From the cell containing the given text, extract its center point as [x, y] coordinate. 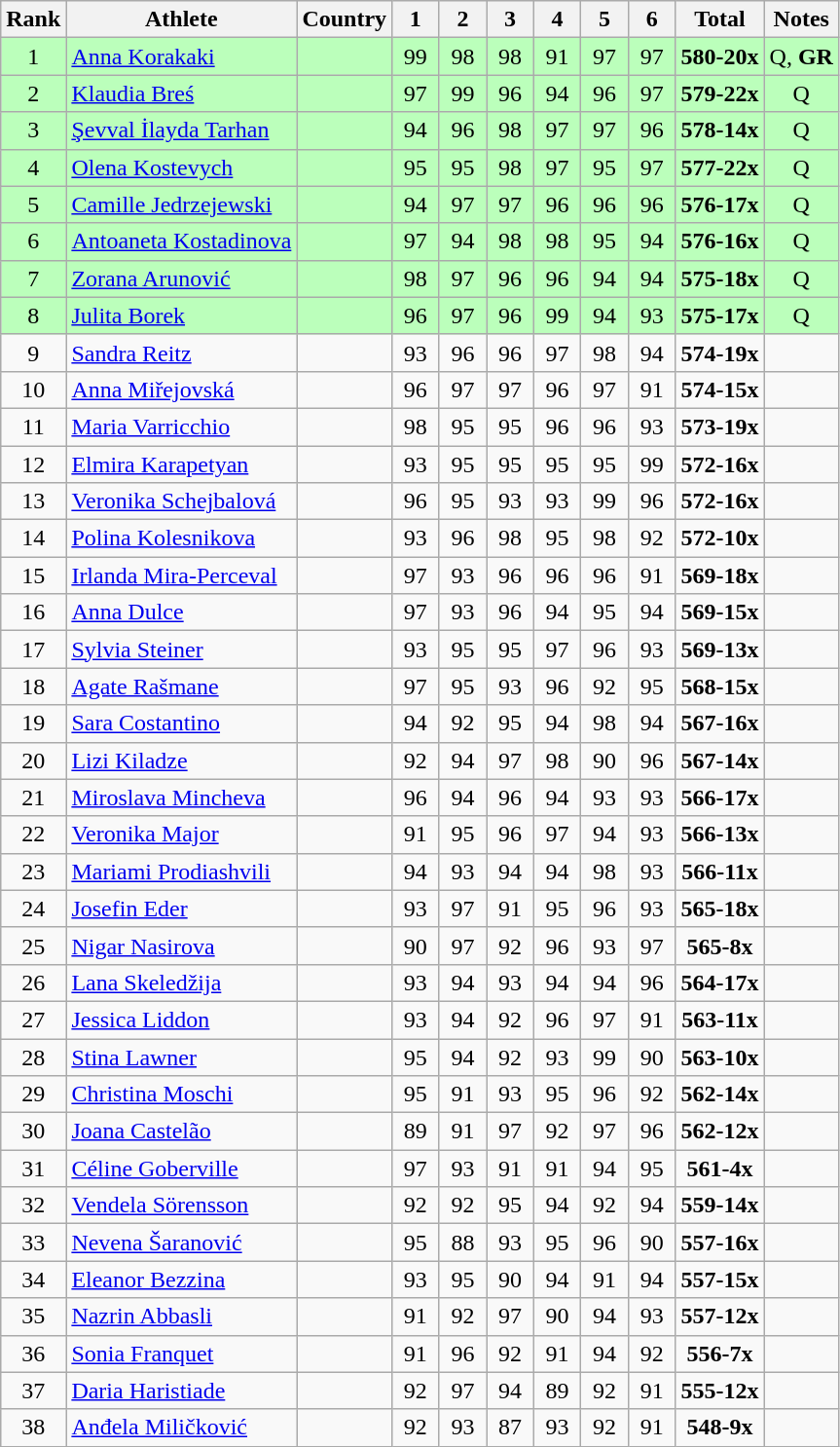
569-15x [720, 612]
Şevval İlayda Tarhan [181, 130]
Julita Borek [181, 315]
26 [33, 983]
566-17x [720, 798]
Zorana Arunović [181, 278]
Stina Lawner [181, 1057]
565-8x [720, 946]
Nevena Šaranović [181, 1243]
Olena Kostevych [181, 167]
Notes [801, 19]
35 [33, 1317]
23 [33, 872]
Anđela Miličković [181, 1428]
9 [33, 352]
557-12x [720, 1317]
Vendela Sörensson [181, 1206]
Total [720, 19]
565-18x [720, 909]
579-22x [720, 93]
8 [33, 315]
Klaudia Breś [181, 93]
14 [33, 538]
Anna Miřejovská [181, 390]
556-7x [720, 1354]
580-20x [720, 56]
28 [33, 1057]
573-19x [720, 427]
575-18x [720, 278]
562-12x [720, 1132]
27 [33, 1020]
Jessica Liddon [181, 1020]
567-16x [720, 723]
Elmira Karapetyan [181, 464]
569-13x [720, 649]
32 [33, 1206]
Polina Kolesnikova [181, 538]
29 [33, 1095]
576-16x [720, 241]
Sandra Reitz [181, 352]
Nigar Nasirova [181, 946]
572-10x [720, 538]
575-17x [720, 315]
574-19x [720, 352]
566-11x [720, 872]
561-4x [720, 1169]
24 [33, 909]
34 [33, 1280]
563-11x [720, 1020]
Daria Haristiade [181, 1391]
577-22x [720, 167]
22 [33, 835]
Q, GR [801, 56]
33 [33, 1243]
87 [510, 1428]
Sylvia Steiner [181, 649]
10 [33, 390]
88 [463, 1243]
562-14x [720, 1095]
Lizi Kiladze [181, 761]
574-15x [720, 390]
557-15x [720, 1280]
566-13x [720, 835]
31 [33, 1169]
578-14x [720, 130]
568-15x [720, 686]
Anna Dulce [181, 612]
563-10x [720, 1057]
11 [33, 427]
567-14x [720, 761]
Irlanda Mira-Perceval [181, 575]
15 [33, 575]
Veronika Major [181, 835]
38 [33, 1428]
Lana Skeledžija [181, 983]
576-17x [720, 204]
7 [33, 278]
Antoaneta Kostadinova [181, 241]
16 [33, 612]
30 [33, 1132]
548-9x [720, 1428]
Veronika Schejbalová [181, 501]
Sonia Franquet [181, 1354]
559-14x [720, 1206]
Anna Korakaki [181, 56]
37 [33, 1391]
Agate Rašmane [181, 686]
17 [33, 649]
Camille Jedrzejewski [181, 204]
555-12x [720, 1391]
Nazrin Abbasli [181, 1317]
21 [33, 798]
569-18x [720, 575]
Mariami Prodiashvili [181, 872]
Joana Castelão [181, 1132]
Miroslava Mincheva [181, 798]
Josefin Eder [181, 909]
Céline Goberville [181, 1169]
25 [33, 946]
Maria Varricchio [181, 427]
19 [33, 723]
Christina Moschi [181, 1095]
12 [33, 464]
557-16x [720, 1243]
Athlete [181, 19]
Rank [33, 19]
Sara Costantino [181, 723]
13 [33, 501]
Eleanor Bezzina [181, 1280]
18 [33, 686]
Country [345, 19]
564-17x [720, 983]
20 [33, 761]
36 [33, 1354]
